Output the (X, Y) coordinate of the center of the cell containing the given text.  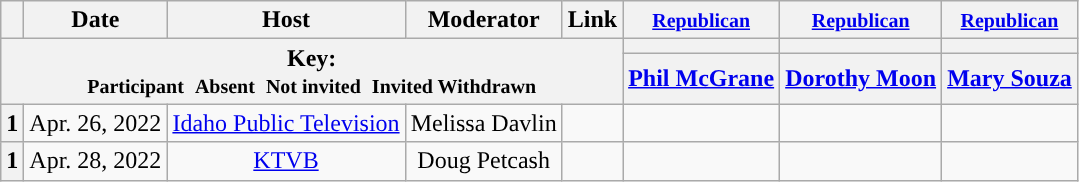
Key: Participant Absent Not invited Invited Withdrawn (312, 72)
Melissa Davlin (484, 123)
Mary Souza (1010, 78)
KTVB (286, 161)
Doug Petcash (484, 161)
Date (96, 20)
Moderator (484, 20)
Apr. 28, 2022 (96, 161)
Idaho Public Television (286, 123)
Apr. 26, 2022 (96, 123)
Dorothy Moon (861, 78)
Link (592, 20)
Phil McGrane (702, 78)
Host (286, 20)
